Return (X, Y) of the center of cell containing provided text 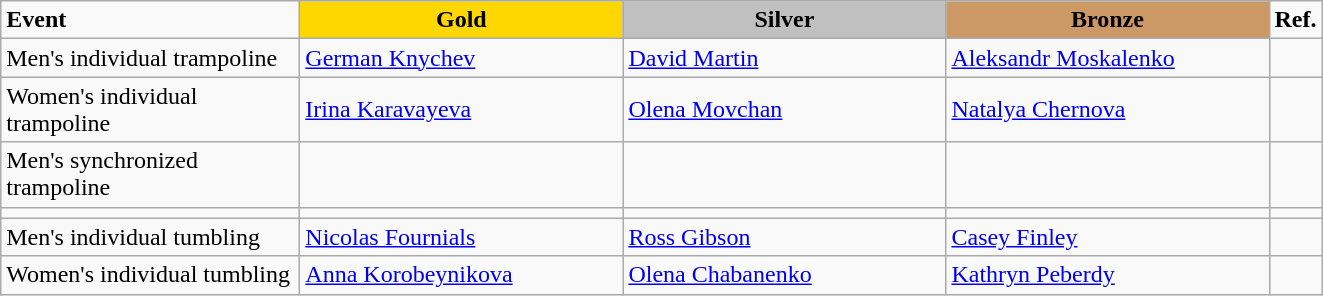
Olena Movchan (784, 110)
Event (150, 20)
Women's individual tumbling (150, 275)
Casey Finley (1108, 237)
Bronze (1108, 20)
Men's individual trampoline (150, 58)
Anna Korobeynikova (462, 275)
Men's synchronized trampoline (150, 174)
Ross Gibson (784, 237)
Kathryn Peberdy (1108, 275)
Nicolas Fournials (462, 237)
Men's individual tumbling (150, 237)
Ref. (1296, 20)
Women's individual trampoline (150, 110)
German Knychev (462, 58)
Silver (784, 20)
Irina Karavayeva (462, 110)
Gold (462, 20)
David Martin (784, 58)
Olena Chabanenko (784, 275)
Aleksandr Moskalenko (1108, 58)
Natalya Chernova (1108, 110)
